Search for the cell housing the specified text and yield its (x, y) center coordinate. 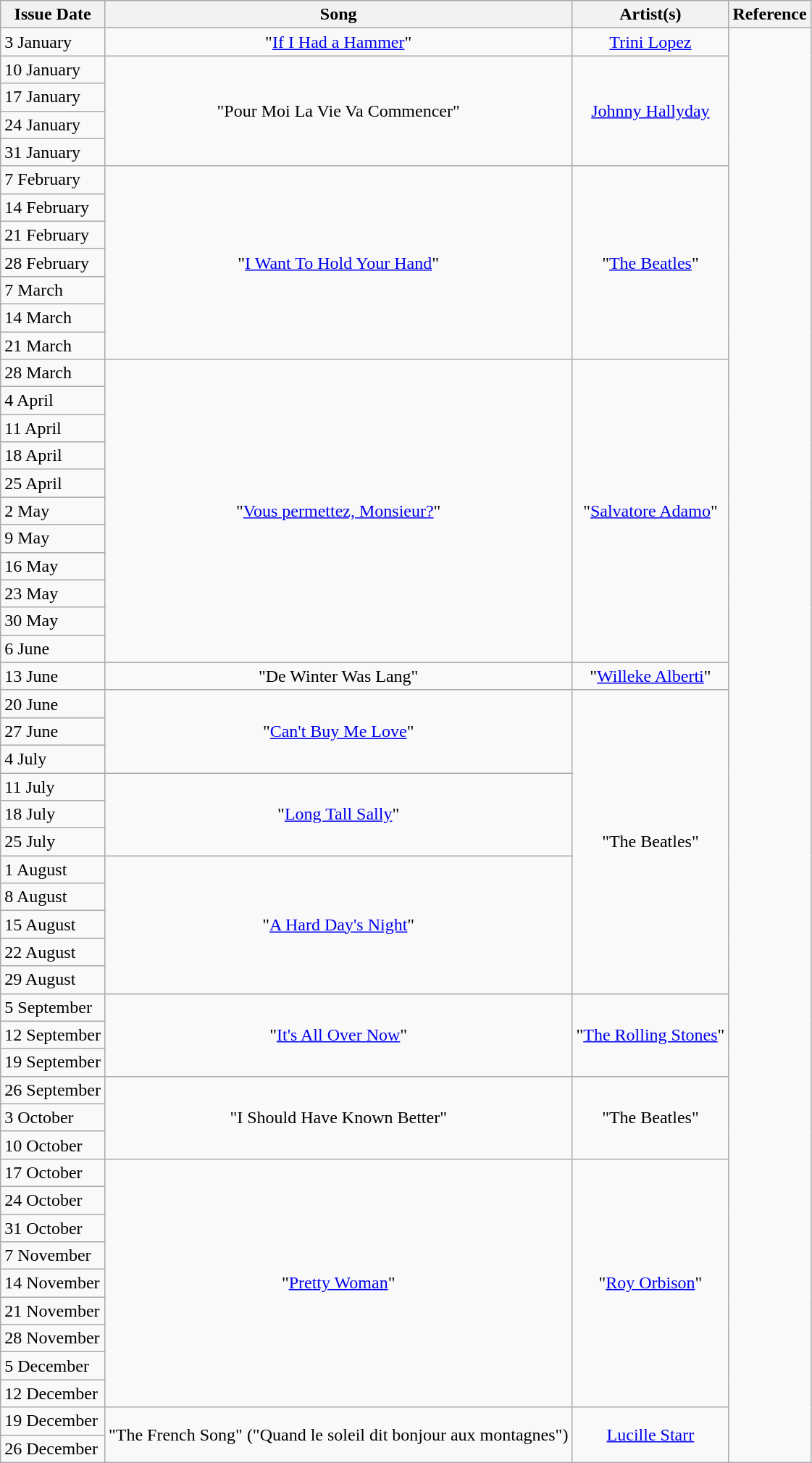
"Long Tall Sally" (338, 814)
9 May (53, 538)
"I Should Have Known Better" (338, 1117)
10 October (53, 1145)
31 January (53, 152)
17 October (53, 1172)
"De Winter Was Lang" (338, 676)
"If I Had a Hammer" (338, 42)
"Pour Moi La Vie Va Commencer" (338, 111)
"The French Song" ("Quand le soleil dit bonjour aux montagnes") (338, 1435)
19 December (53, 1421)
17 January (53, 97)
24 October (53, 1200)
"Willeke Alberti" (650, 676)
28 November (53, 1338)
11 April (53, 428)
Issue Date (53, 14)
"A Hard Day's Night" (338, 925)
26 December (53, 1449)
"The Rolling Stones" (650, 1035)
6 June (53, 649)
25 April (53, 483)
14 November (53, 1283)
7 February (53, 180)
Johnny Hallyday (650, 111)
26 September (53, 1090)
21 February (53, 235)
2 May (53, 511)
Lucille Starr (650, 1435)
14 February (53, 207)
3 January (53, 42)
10 January (53, 70)
Artist(s) (650, 14)
4 July (53, 759)
Reference (769, 14)
22 August (53, 952)
12 September (53, 1035)
19 September (53, 1062)
20 June (53, 704)
"Pretty Woman" (338, 1283)
5 September (53, 1007)
12 December (53, 1393)
16 May (53, 566)
7 March (53, 290)
"Roy Orbison" (650, 1283)
29 August (53, 980)
3 October (53, 1117)
21 November (53, 1311)
5 December (53, 1366)
1 August (53, 870)
4 April (53, 401)
7 November (53, 1256)
"It's All Over Now" (338, 1035)
Trini Lopez (650, 42)
"Vous permettez, Monsieur?" (338, 512)
"I Want To Hold Your Hand" (338, 262)
27 June (53, 731)
15 August (53, 925)
"Can't Buy Me Love" (338, 731)
28 February (53, 262)
23 May (53, 593)
"Salvatore Adamo" (650, 512)
8 August (53, 897)
31 October (53, 1228)
18 April (53, 456)
24 January (53, 125)
21 March (53, 346)
25 July (53, 842)
11 July (53, 786)
28 March (53, 373)
Song (338, 14)
18 July (53, 814)
30 May (53, 621)
14 March (53, 317)
13 June (53, 676)
